Identify which cell holds the provided text, then report its (x, y) central coordinate. 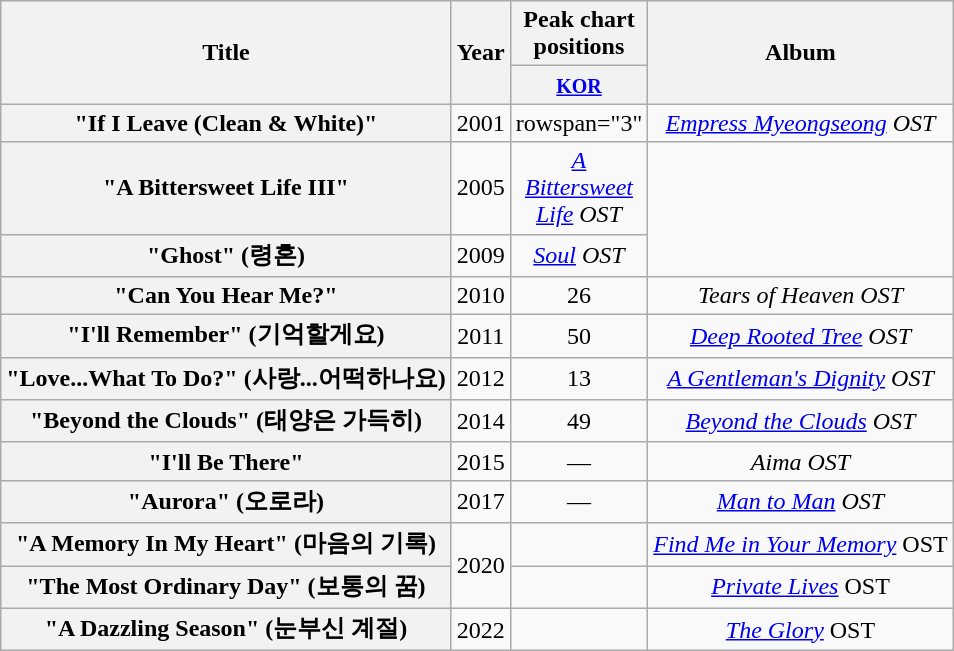
2010 (480, 296)
"Beyond the Clouds" (태양은 가득히) (226, 422)
The Glory OST (801, 630)
KOR (579, 85)
2017 (480, 502)
2014 (480, 422)
"Love...What To Do?" (사랑...어떡하나요) (226, 378)
Year (480, 52)
Man to Man OST (801, 502)
"Aurora" (오로라) (226, 502)
Album (801, 52)
2011 (480, 336)
50 (579, 336)
2020 (480, 566)
Peak chart positions (579, 34)
A Bittersweet Life OST (579, 188)
2005 (480, 188)
"If I Leave (Clean & White)" (226, 123)
2009 (480, 256)
"Ghost" (령혼) (226, 256)
2012 (480, 378)
"The Most Ordinary Day" (보통의 꿈) (226, 588)
Tears of Heaven OST (801, 296)
2015 (480, 461)
Beyond the Clouds OST (801, 422)
2022 (480, 630)
2001 (480, 123)
"I'll Be There" (226, 461)
rowspan="3" (579, 123)
Find Me in Your Memory OST (801, 544)
Empress Myeongseong OST (801, 123)
13 (579, 378)
26 (579, 296)
Aima OST (801, 461)
Private Lives OST (801, 588)
A Gentleman's Dignity OST (801, 378)
"A Bittersweet Life III" (226, 188)
"Can You Hear Me?" (226, 296)
Deep Rooted Tree OST (801, 336)
"A Memory In My Heart" (마음의 기록) (226, 544)
Title (226, 52)
"A Dazzling Season" (눈부신 계절) (226, 630)
"I'll Remember" (기억할게요) (226, 336)
Soul OST (579, 256)
49 (579, 422)
